Identify which cell holds the provided text, then report its [x, y] central coordinate. 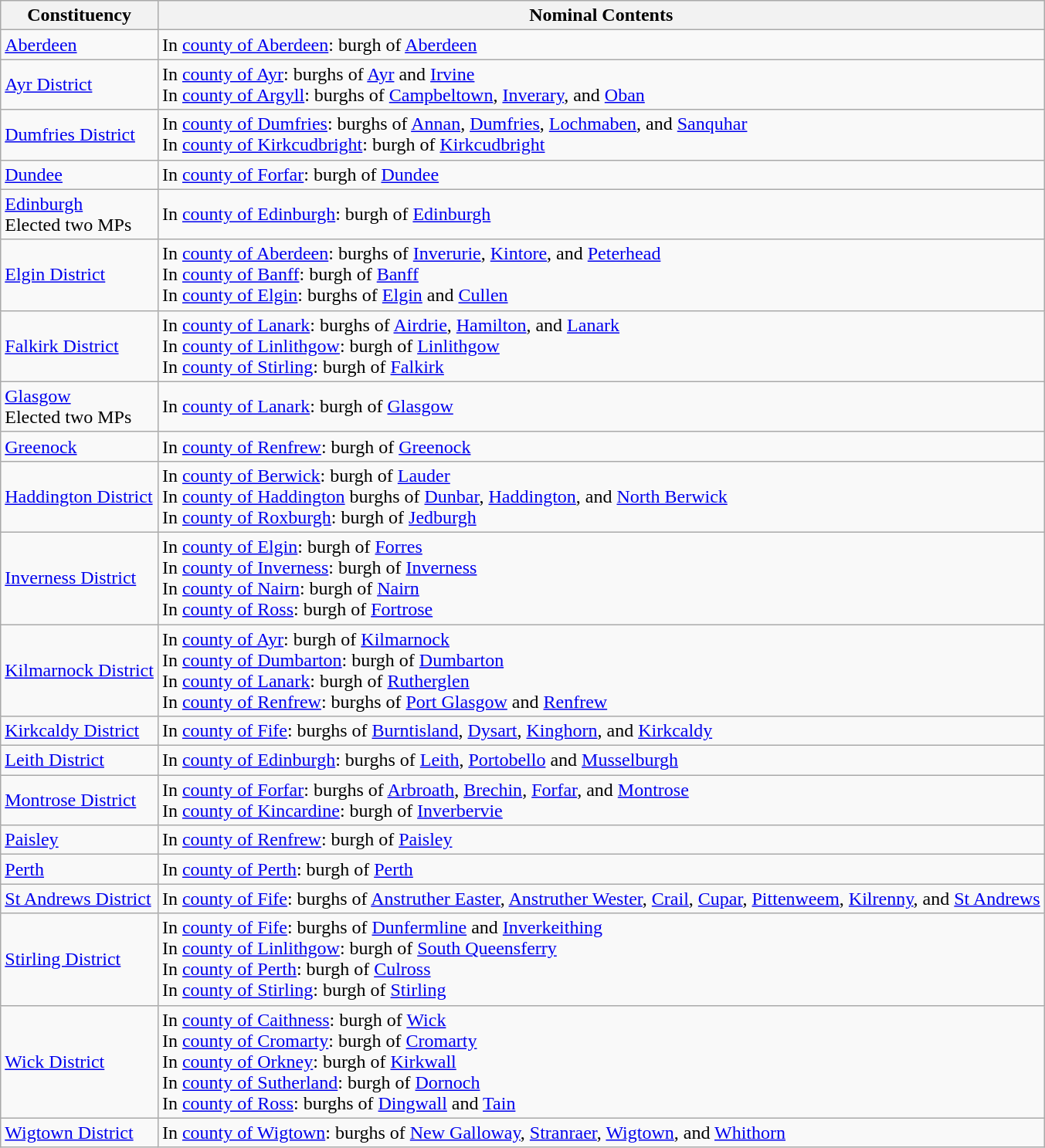
Ayr District [80, 85]
In county of Perth: burgh of Perth [601, 869]
Nominal Contents [601, 15]
Wigtown District [80, 1133]
Greenock [80, 446]
Montrose District [80, 800]
Leith District [80, 760]
Edinburgh Elected two MPs [80, 215]
Wick District [80, 1062]
In county of Fife: burghs of Anstruther Easter, Anstruther Wester, Crail, Cupar, Pittenweem, Kilrenny, and St Andrews [601, 899]
Aberdeen [80, 45]
In county of Fife: burghs of Burntisland, Dysart, Kinghorn, and Kirkcaldy [601, 731]
In county of Ayr: burghs of Ayr and Irvine In county of Argyll: burghs of Campbeltown, Inverary, and Oban [601, 85]
Stirling District [80, 959]
In county of Forfar: burgh of Dundee [601, 174]
Kilmarnock District [80, 670]
In county of Wigtown: burghs of New Galloway, Stranraer, Wigtown, and Whithorn [601, 1133]
In county of Edinburgh: burgh of Edinburgh [601, 215]
In county of Lanark: burgh of Glasgow [601, 406]
In county of Renfrew: burgh of Greenock [601, 446]
In county of Forfar: burghs of Arbroath, Brechin, Forfar, and Montrose In county of Kincardine: burgh of Inverbervie [601, 800]
In county of Aberdeen: burgh of Aberdeen [601, 45]
Paisley [80, 840]
Glasgow Elected two MPs [80, 406]
St Andrews District [80, 899]
In county of Renfrew: burgh of Paisley [601, 840]
In county of Edinburgh: burghs of Leith, Portobello and Musselburgh [601, 760]
Kirkcaldy District [80, 731]
Constituency [80, 15]
In county of Dumfries: burghs of Annan, Dumfries, Lochmaben, and Sanquhar In county of Kirkcudbright: burgh of Kirkcudbright [601, 134]
Dundee [80, 174]
Falkirk District [80, 346]
In county of Lanark: burghs of Airdrie, Hamilton, and Lanark In county of Linlithgow: burgh of Linlithgow In county of Stirling: burgh of Falkirk [601, 346]
Haddington District [80, 496]
Perth [80, 869]
Elgin District [80, 275]
In county of Aberdeen: burghs of Inverurie, Kintore, and Peterhead In county of Banff: burgh of Banff In county of Elgin: burghs of Elgin and Cullen [601, 275]
Inverness District [80, 577]
Dumfries District [80, 134]
